Detect which cell encompasses the target text, then output its [X, Y] center coordinate. 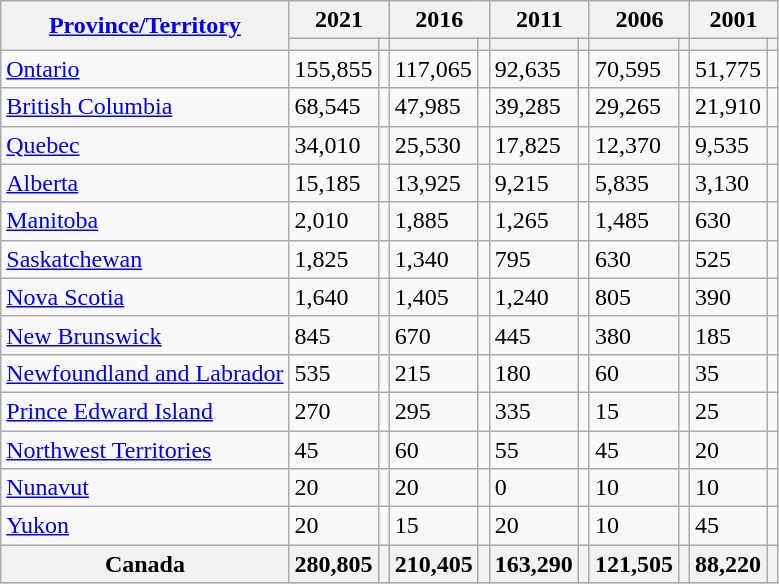
185 [728, 335]
Northwest Territories [145, 449]
Alberta [145, 183]
British Columbia [145, 107]
47,985 [434, 107]
Province/Territory [145, 26]
2,010 [334, 221]
25 [728, 411]
2011 [539, 20]
117,065 [434, 69]
805 [634, 297]
Nunavut [145, 488]
2016 [439, 20]
1,885 [434, 221]
New Brunswick [145, 335]
295 [434, 411]
Ontario [145, 69]
29,265 [634, 107]
525 [728, 259]
92,635 [534, 69]
Manitoba [145, 221]
0 [534, 488]
1,240 [534, 297]
445 [534, 335]
Saskatchewan [145, 259]
390 [728, 297]
335 [534, 411]
9,535 [728, 145]
1,640 [334, 297]
2006 [639, 20]
88,220 [728, 564]
180 [534, 373]
535 [334, 373]
163,290 [534, 564]
795 [534, 259]
1,405 [434, 297]
70,595 [634, 69]
121,505 [634, 564]
13,925 [434, 183]
55 [534, 449]
Canada [145, 564]
Yukon [145, 526]
380 [634, 335]
280,805 [334, 564]
17,825 [534, 145]
Prince Edward Island [145, 411]
15,185 [334, 183]
210,405 [434, 564]
51,775 [728, 69]
845 [334, 335]
215 [434, 373]
39,285 [534, 107]
68,545 [334, 107]
155,855 [334, 69]
35 [728, 373]
Quebec [145, 145]
1,340 [434, 259]
21,910 [728, 107]
12,370 [634, 145]
1,825 [334, 259]
9,215 [534, 183]
270 [334, 411]
25,530 [434, 145]
1,265 [534, 221]
Newfoundland and Labrador [145, 373]
5,835 [634, 183]
2021 [339, 20]
1,485 [634, 221]
3,130 [728, 183]
34,010 [334, 145]
670 [434, 335]
Nova Scotia [145, 297]
2001 [734, 20]
